Return (x, y) of the center of cell containing provided text 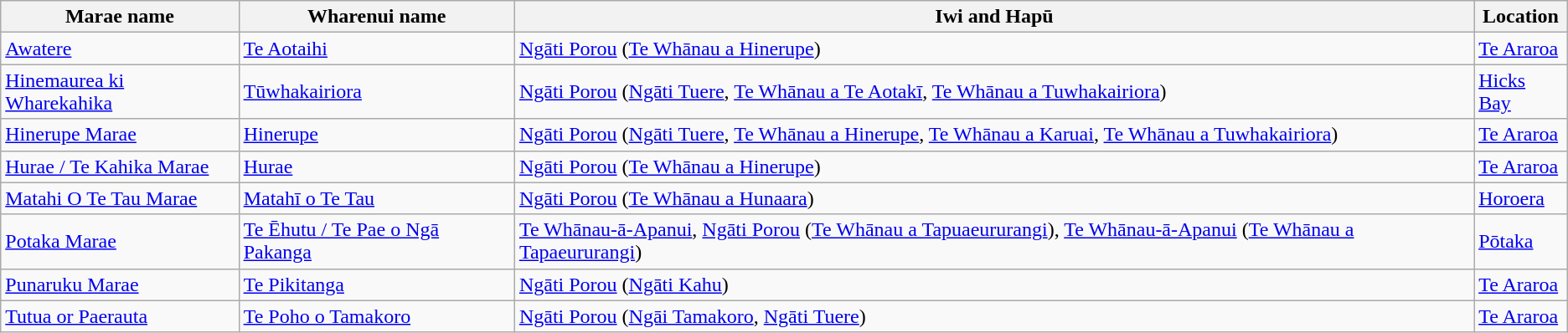
Te Aotaihi (377, 49)
Te Pikitanga (377, 284)
Awatere (120, 49)
Matahī o Te Tau (377, 198)
Marae name (120, 17)
Ngāti Porou (Ngāti Tuere, Te Whānau a Te Aotakī, Te Whānau a Tuwhakairiora) (993, 92)
Iwi and Hapū (993, 17)
Hinerupe Marae (120, 135)
Hurae / Te Kahika Marae (120, 166)
Location (1521, 17)
Ngāti Porou (Te Whānau a Hunaara) (993, 198)
Ngāti Porou (Ngāti Kahu) (993, 284)
Ngāti Porou (Ngāti Tuere, Te Whānau a Hinerupe, Te Whānau a Karuai, Te Whānau a Tuwhakairiora) (993, 135)
Punaruku Marae (120, 284)
Hicks Bay (1521, 92)
Hinerupe (377, 135)
Pōtaka (1521, 241)
Tūwhakairiora (377, 92)
Te Poho o Tamakoro (377, 316)
Te Ēhutu / Te Pae o Ngā Pakanga (377, 241)
Hinemaurea ki Wharekahika (120, 92)
Wharenui name (377, 17)
Matahi O Te Tau Marae (120, 198)
Horoera (1521, 198)
Ngāti Porou (Ngāi Tamakoro, Ngāti Tuere) (993, 316)
Hurae (377, 166)
Te Whānau-ā-Apanui, Ngāti Porou (Te Whānau a Tapuaeururangi), Te Whānau-ā-Apanui (Te Whānau a Tapaeururangi) (993, 241)
Tutua or Paerauta (120, 316)
Potaka Marae (120, 241)
